Return the (x, y) coordinate for the center point of the cell that contains the specified text.  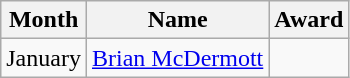
Name (177, 20)
Award (309, 20)
Brian McDermott (177, 58)
January (44, 58)
Month (44, 20)
